Locate the cell with the specified text and output its (X, Y) center coordinate. 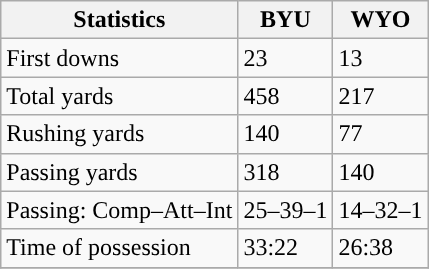
14–32–1 (380, 210)
WYO (380, 20)
Time of possession (120, 248)
25–39–1 (286, 210)
23 (286, 58)
BYU (286, 20)
26:38 (380, 248)
Rushing yards (120, 134)
13 (380, 58)
217 (380, 96)
First downs (120, 58)
Total yards (120, 96)
33:22 (286, 248)
458 (286, 96)
318 (286, 172)
Passing: Comp–Att–Int (120, 210)
Statistics (120, 20)
77 (380, 134)
Passing yards (120, 172)
